Output the [x, y] coordinate of the center of the cell containing the given text.  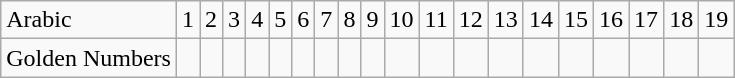
Golden Numbers [89, 58]
8 [350, 20]
11 [436, 20]
14 [540, 20]
9 [372, 20]
10 [402, 20]
7 [326, 20]
3 [234, 20]
15 [576, 20]
16 [612, 20]
19 [716, 20]
4 [258, 20]
Arabic [89, 20]
5 [280, 20]
1 [188, 20]
17 [646, 20]
18 [682, 20]
6 [304, 20]
12 [470, 20]
13 [506, 20]
2 [212, 20]
